Find where the given text appears and provide that cell's center as [x, y] coordinate. 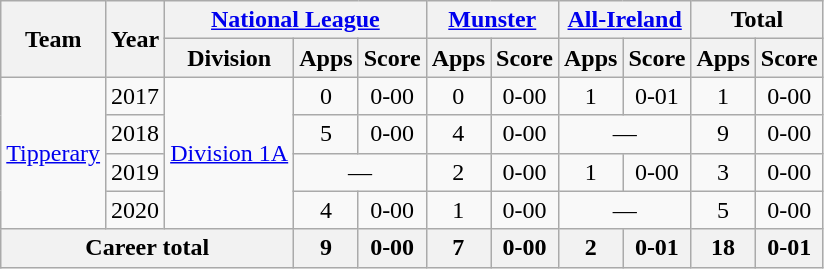
Year [136, 39]
Tipperary [54, 153]
2018 [136, 134]
Division [230, 58]
2019 [136, 172]
National League [296, 20]
Division 1A [230, 153]
Team [54, 39]
All-Ireland [624, 20]
2020 [136, 210]
2017 [136, 96]
18 [723, 248]
3 [723, 172]
Total [757, 20]
7 [458, 248]
Munster [492, 20]
Career total [148, 248]
